Output the (x, y) coordinate of the center of the cell containing the given text.  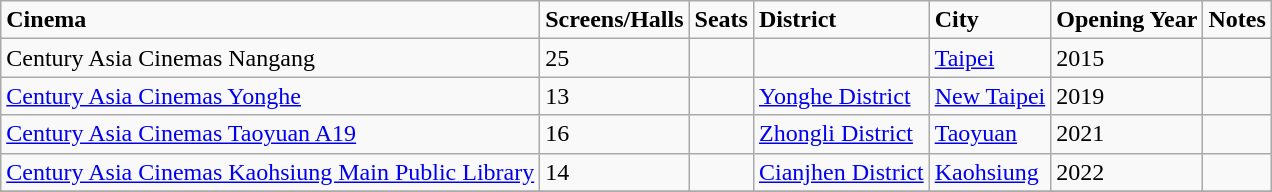
Century Asia Cinemas Yonghe (270, 96)
New Taipei (990, 96)
13 (614, 96)
Opening Year (1127, 20)
2021 (1127, 134)
City (990, 20)
2019 (1127, 96)
Century Asia Cinemas Taoyuan A19 (270, 134)
Cianjhen District (841, 172)
Century Asia Cinemas Kaohsiung Main Public Library (270, 172)
Cinema (270, 20)
Yonghe District (841, 96)
2022 (1127, 172)
25 (614, 58)
Century Asia Cinemas Nangang (270, 58)
Kaohsiung (990, 172)
16 (614, 134)
District (841, 20)
Taoyuan (990, 134)
Seats (721, 20)
Taipei (990, 58)
Notes (1237, 20)
14 (614, 172)
2015 (1127, 58)
Zhongli District (841, 134)
Screens/Halls (614, 20)
